Find where the given text appears and provide that cell's center as [X, Y] coordinate. 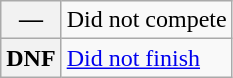
Did not compete [146, 20]
DNF [31, 58]
Did not finish [146, 58]
— [31, 20]
